Extract the (X, Y) coordinate from the center of the cell holding the provided text.  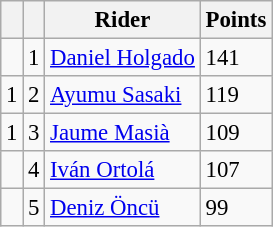
2 (34, 95)
4 (34, 170)
Ayumu Sasaki (122, 95)
Rider (122, 20)
Iván Ortolá (122, 170)
109 (236, 133)
141 (236, 58)
99 (236, 208)
3 (34, 133)
Points (236, 20)
107 (236, 170)
Deniz Öncü (122, 208)
Daniel Holgado (122, 58)
5 (34, 208)
Jaume Masià (122, 133)
119 (236, 95)
